Output the [X, Y] coordinate of the center of the cell containing the given text.  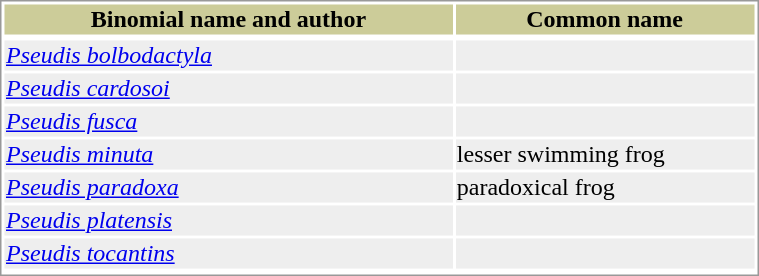
Pseudis fusca [228, 121]
Pseudis paradoxa [228, 187]
Binomial name and author [228, 19]
Pseudis bolbodactyla [228, 55]
Pseudis cardosoi [228, 89]
lesser swimming frog [604, 155]
Common name [604, 19]
paradoxical frog [604, 187]
Pseudis platensis [228, 221]
Pseudis minuta [228, 155]
Pseudis tocantins [228, 253]
